Output the (x, y) coordinate of the center of the cell containing the given text.  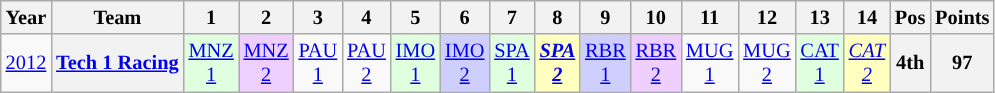
9 (605, 17)
97 (962, 63)
14 (867, 17)
13 (820, 17)
PAU1 (318, 63)
Year (26, 17)
CAT2 (867, 63)
SPA1 (512, 63)
IMO2 (464, 63)
RBR1 (605, 63)
6 (464, 17)
11 (710, 17)
CAT1 (820, 63)
4 (366, 17)
MNZ2 (266, 63)
2 (266, 17)
MNZ1 (212, 63)
Points (962, 17)
5 (416, 17)
IMO1 (416, 63)
3 (318, 17)
2012 (26, 63)
Team (117, 17)
1 (212, 17)
10 (656, 17)
Pos (910, 17)
7 (512, 17)
SPA2 (558, 63)
8 (558, 17)
12 (766, 17)
PAU2 (366, 63)
MUG1 (710, 63)
4th (910, 63)
Tech 1 Racing (117, 63)
RBR2 (656, 63)
MUG2 (766, 63)
